Identify which cell holds the provided text, then report its [X, Y] central coordinate. 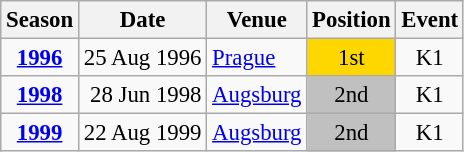
Event [430, 20]
Date [142, 20]
Venue [257, 20]
Position [352, 20]
28 Jun 1998 [142, 95]
1996 [40, 58]
25 Aug 1996 [142, 58]
1st [352, 58]
Prague [257, 58]
1999 [40, 133]
1998 [40, 95]
22 Aug 1999 [142, 133]
Season [40, 20]
